Capture the cell that displays the provided text and extract its [X, Y] central coordinate. 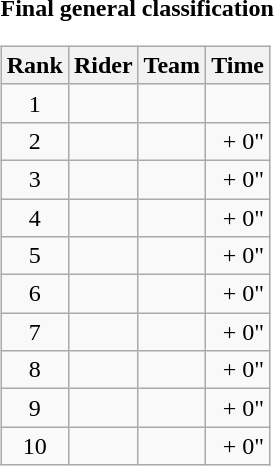
Rider [103, 65]
1 [34, 103]
Rank [34, 65]
7 [34, 332]
5 [34, 256]
10 [34, 446]
9 [34, 408]
3 [34, 179]
4 [34, 217]
2 [34, 141]
Team [172, 65]
8 [34, 370]
6 [34, 294]
Time [238, 65]
